Scan for the cell matching the given text and deliver its (X, Y) coordinate at center. 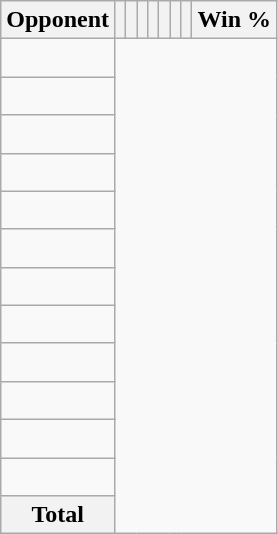
Opponent (58, 20)
Win % (234, 20)
Total (58, 515)
